Scan for the cell matching the given text and deliver its [x, y] coordinate at center. 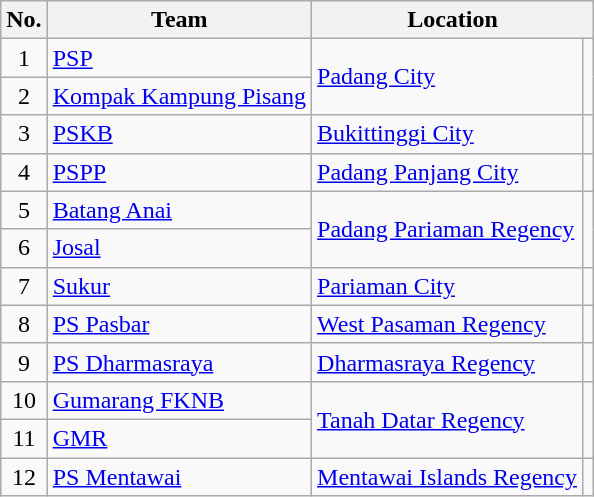
9 [24, 362]
8 [24, 324]
6 [24, 248]
Mentawai Islands Regency [448, 477]
Pariaman City [448, 286]
PSKB [179, 134]
11 [24, 438]
4 [24, 172]
PS Mentawai [179, 477]
Location [453, 20]
PSP [179, 58]
3 [24, 134]
Padang Pariaman Regency [448, 229]
Padang City [448, 77]
Team [179, 20]
West Pasaman Regency [448, 324]
Gumarang FKNB [179, 400]
PS Pasbar [179, 324]
PSPP [179, 172]
Dharmasraya Regency [448, 362]
5 [24, 210]
GMR [179, 438]
12 [24, 477]
10 [24, 400]
No. [24, 20]
1 [24, 58]
PS Dharmasraya [179, 362]
7 [24, 286]
Batang Anai [179, 210]
Sukur [179, 286]
Kompak Kampung Pisang [179, 96]
Padang Panjang City [448, 172]
2 [24, 96]
Bukittinggi City [448, 134]
Tanah Datar Regency [448, 419]
Josal [179, 248]
